Determine the [x, y] coordinate at the center of the cell enclosing the given text.  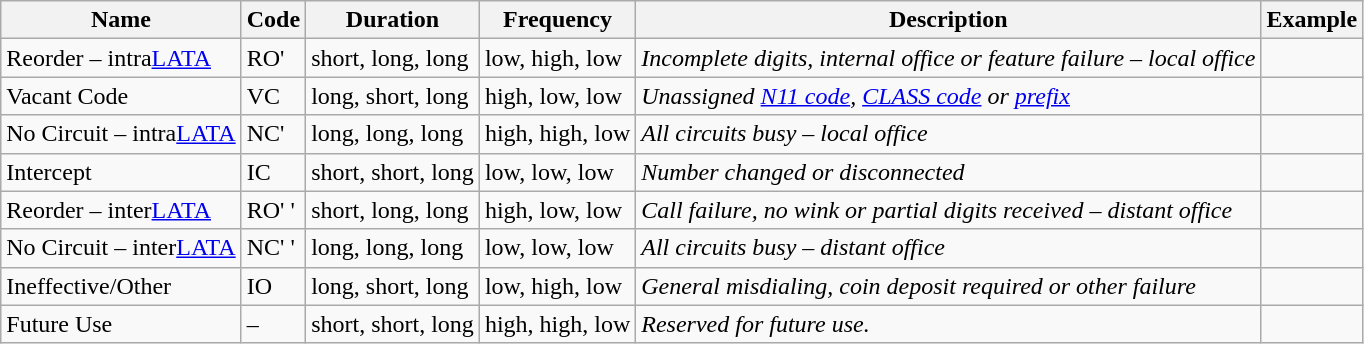
Intercept [121, 172]
IC [273, 172]
Call failure, no wink or partial digits received – distant office [948, 210]
Vacant Code [121, 96]
Reorder – intraLATA [121, 58]
NC' [273, 134]
Name [121, 20]
NC' ' [273, 248]
Frequency [557, 20]
Reserved for future use. [948, 324]
Reorder – interLATA [121, 210]
RO' [273, 58]
IO [273, 286]
Duration [393, 20]
Incomplete digits, internal office or feature failure – local office [948, 58]
No Circuit – intraLATA [121, 134]
General misdialing, coin deposit required or other failure [948, 286]
– [273, 324]
RO' ' [273, 210]
All circuits busy – distant office [948, 248]
Description [948, 20]
Number changed or disconnected [948, 172]
Future Use [121, 324]
All circuits busy – local office [948, 134]
Example [1312, 20]
Ineffective/Other [121, 286]
VC [273, 96]
No Circuit – interLATA [121, 248]
Code [273, 20]
Unassigned N11 code, CLASS code or prefix [948, 96]
